Return the [x, y] coordinate for the center point of the cell that contains the specified text.  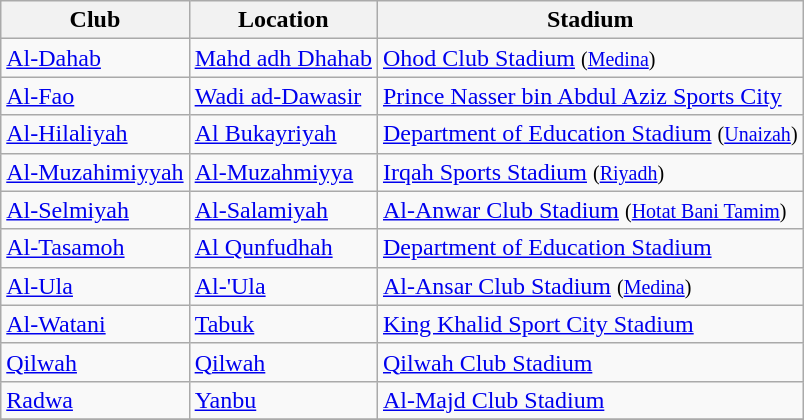
Al-Ansar Club Stadium (Medina) [590, 286]
Wadi ad-Dawasir [283, 96]
Tabuk [283, 324]
Al-Ula [95, 286]
Al-Fao [95, 96]
Al-Hilaliyah [95, 134]
Department of Education Stadium (Unaizah) [590, 134]
Al-Muzahimiyyah [95, 172]
Al Qunfudhah [283, 248]
Al-Majd Club Stadium [590, 400]
Al-Muzahmiyya [283, 172]
King Khalid Sport City Stadium [590, 324]
Irqah Sports Stadium (Riyadh) [590, 172]
Al-Anwar Club Stadium (Hotat Bani Tamim) [590, 210]
Mahd adh Dhahab [283, 58]
Qilwah Club Stadium [590, 362]
Department of Education Stadium [590, 248]
Al-Selmiyah [95, 210]
Al-Tasamoh [95, 248]
Ohod Club Stadium (Medina) [590, 58]
Al-'Ula [283, 286]
Al Bukayriyah [283, 134]
Stadium [590, 20]
Club [95, 20]
Yanbu [283, 400]
Al-Salamiyah [283, 210]
Prince Nasser bin Abdul Aziz Sports City [590, 96]
Radwa [95, 400]
Al-Watani [95, 324]
Location [283, 20]
Al-Dahab [95, 58]
